Extract the (X, Y) coordinate from the center of the cell holding the provided text.  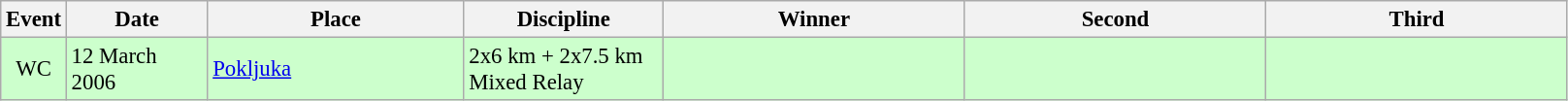
WC (34, 70)
2x6 km + 2x7.5 km Mixed Relay (564, 70)
Winner (815, 19)
Place (336, 19)
Second (1116, 19)
Discipline (564, 19)
Pokljuka (336, 70)
Date (137, 19)
12 March 2006 (137, 70)
Event (34, 19)
Third (1417, 19)
